Return [x, y] of the center of cell containing provided text 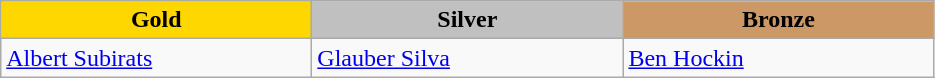
Ben Hockin [778, 58]
Albert Subirats [156, 58]
Bronze [778, 20]
Silver [468, 20]
Gold [156, 20]
Glauber Silva [468, 58]
